For the text-containing cell, return its midpoint in [X, Y] coordinate format. 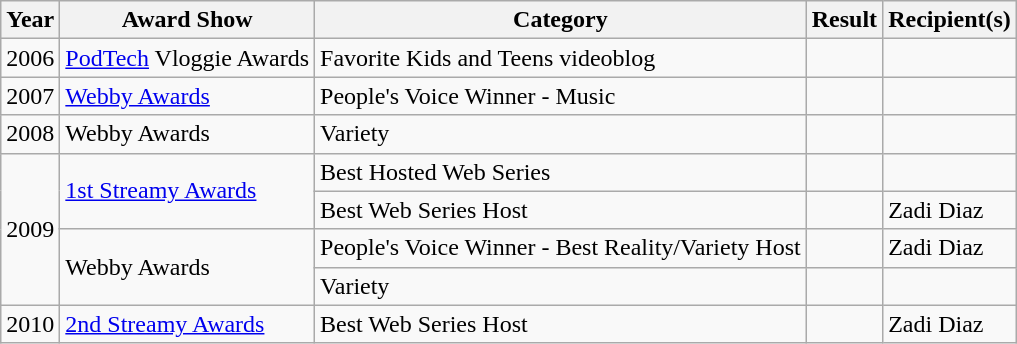
Best Hosted Web Series [561, 172]
2007 [30, 96]
Year [30, 20]
Favorite Kids and Teens videoblog [561, 58]
2nd Streamy Awards [188, 324]
2009 [30, 229]
1st Streamy Awards [188, 191]
Recipient(s) [950, 20]
People's Voice Winner - Music [561, 96]
2006 [30, 58]
2008 [30, 134]
Result [844, 20]
Category [561, 20]
PodTech Vloggie Awards [188, 58]
Award Show [188, 20]
2010 [30, 324]
People's Voice Winner - Best Reality/Variety Host [561, 248]
